Return (x, y) of the center of cell containing provided text 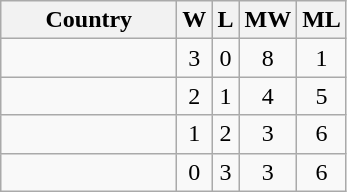
MW (268, 20)
8 (268, 58)
L (226, 20)
Country (89, 20)
ML (322, 20)
5 (322, 96)
4 (268, 96)
W (194, 20)
